Search for the cell housing the specified text and yield its (X, Y) center coordinate. 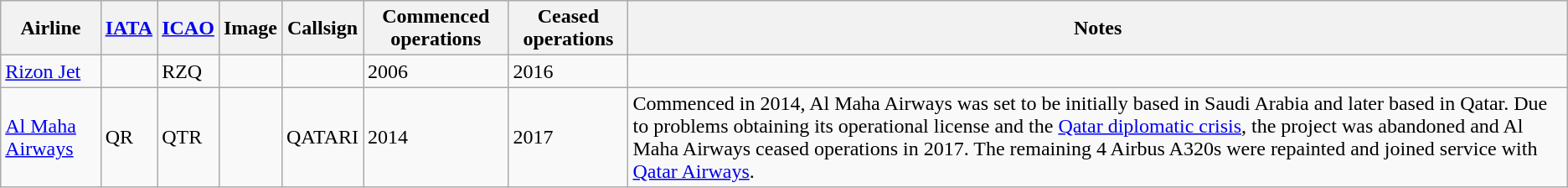
2016 (568, 71)
Notes (1097, 29)
2014 (436, 138)
Callsign (322, 29)
Image (250, 29)
QTR (188, 138)
RZQ (188, 71)
IATA (129, 29)
Al Maha Airways (50, 138)
QR (129, 138)
Airline (50, 29)
Ceased operations (568, 29)
ICAO (188, 29)
Commenced operations (436, 29)
2006 (436, 71)
2017 (568, 138)
Rizon Jet (50, 71)
QATARI (322, 138)
